Detect which cell encompasses the target text, then output its [x, y] center coordinate. 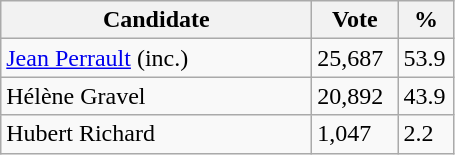
Candidate [156, 20]
20,892 [355, 96]
Hubert Richard [156, 134]
43.9 [426, 96]
Jean Perrault (inc.) [156, 58]
Hélène Gravel [156, 96]
2.2 [426, 134]
25,687 [355, 58]
53.9 [426, 58]
1,047 [355, 134]
Vote [355, 20]
% [426, 20]
